Return the (x, y) coordinate for the center point of the cell that contains the specified text.  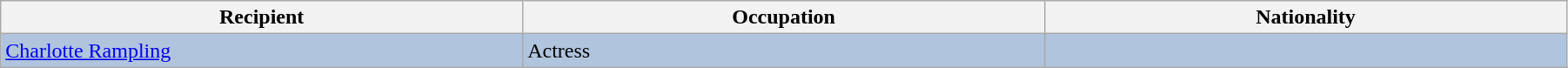
Charlotte Rampling (262, 51)
Actress (784, 51)
Occupation (784, 17)
Recipient (262, 17)
Nationality (1306, 17)
